Return the [x, y] coordinate for the center point of the cell that contains the specified text.  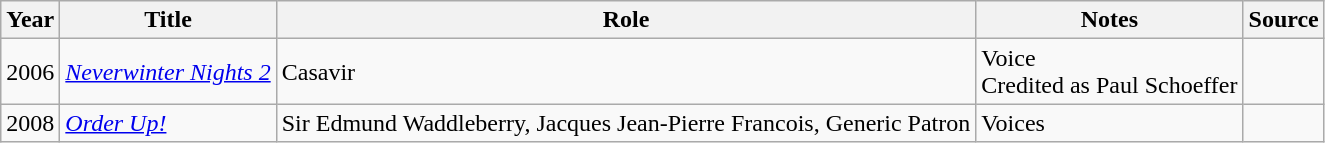
Source [1284, 20]
Role [626, 20]
VoiceCredited as Paul Schoeffer [1110, 72]
Neverwinter Nights 2 [168, 72]
Casavir [626, 72]
2008 [30, 123]
Notes [1110, 20]
Sir Edmund Waddleberry, Jacques Jean-Pierre Francois, Generic Patron [626, 123]
2006 [30, 72]
Voices [1110, 123]
Order Up! [168, 123]
Year [30, 20]
Title [168, 20]
